Locate the cell with the specified text and output its [X, Y] center coordinate. 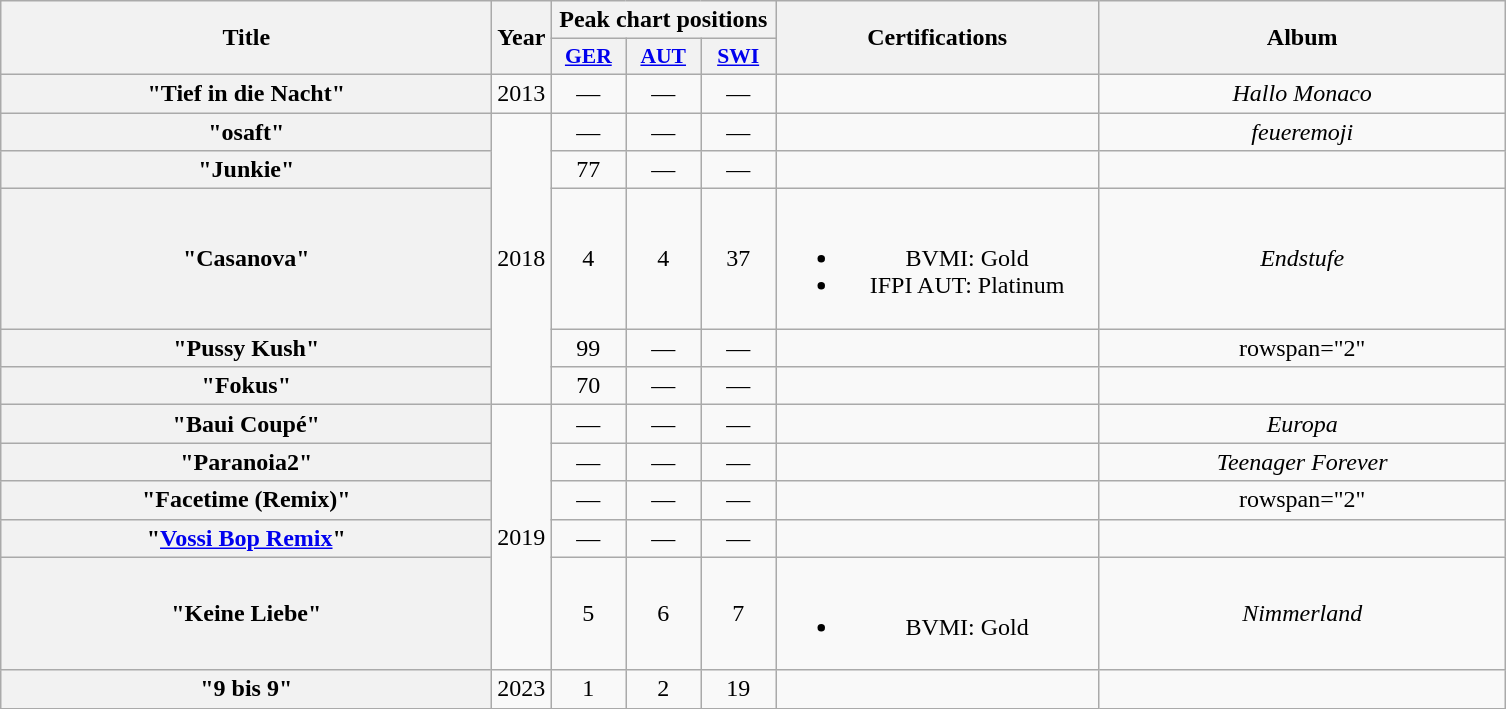
Europa [1302, 424]
Year [522, 38]
Teenager Forever [1302, 462]
AUT [664, 57]
"Keine Liebe" [246, 614]
Nimmerland [1302, 614]
"Pussy Kush" [246, 348]
"Vossi Bop Remix" [246, 538]
1 [588, 689]
37 [738, 259]
19 [738, 689]
Endstufe [1302, 259]
SWI [738, 57]
"Junkie" [246, 170]
Title [246, 38]
Hallo Monaco [1302, 93]
Album [1302, 38]
"Fokus" [246, 386]
77 [588, 170]
BVMI: Gold [938, 614]
2 [664, 689]
70 [588, 386]
feueremoji [1302, 131]
"Paranoia2" [246, 462]
2018 [522, 258]
2019 [522, 538]
"Tief in die Nacht" [246, 93]
"osaft" [246, 131]
99 [588, 348]
Certifications [938, 38]
"Casanova" [246, 259]
2013 [522, 93]
5 [588, 614]
GER [588, 57]
6 [664, 614]
2023 [522, 689]
BVMI: GoldIFPI AUT: Platinum [938, 259]
Peak chart positions [664, 20]
"9 bis 9" [246, 689]
7 [738, 614]
"Baui Coupé" [246, 424]
"Facetime (Remix)" [246, 500]
